Provide the (X, Y) coordinate of the cell's center where the given text is located.  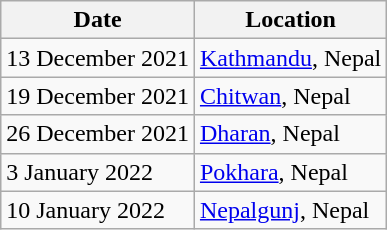
13 December 2021 (98, 58)
Pokhara, Nepal (290, 172)
10 January 2022 (98, 210)
26 December 2021 (98, 134)
3 January 2022 (98, 172)
Dharan, Nepal (290, 134)
Chitwan, Nepal (290, 96)
Nepalgunj, Nepal (290, 210)
Date (98, 20)
Location (290, 20)
Kathmandu, Nepal (290, 58)
19 December 2021 (98, 96)
